Locate the cell with the specified text and output its (X, Y) center coordinate. 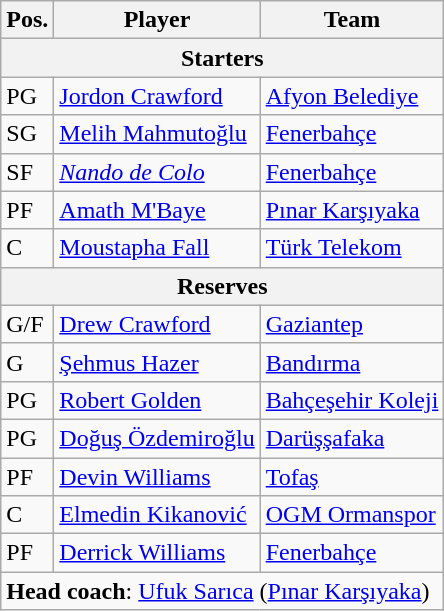
Pos. (28, 20)
Şehmus Hazer (157, 362)
Pınar Karşıyaka (352, 210)
OGM Ormanspor (352, 515)
Amath M'Baye (157, 210)
Head coach: Ufuk Sarıca (Pınar Karşıyaka) (222, 591)
Afyon Belediye (352, 96)
Doğuş Özdemiroğlu (157, 438)
SF (28, 172)
Melih Mahmutoğlu (157, 134)
Team (352, 20)
Devin Williams (157, 477)
Robert Golden (157, 400)
Bandırma (352, 362)
Türk Telekom (352, 248)
Player (157, 20)
Darüşşafaka (352, 438)
Bahçeşehir Koleji (352, 400)
Reserves (222, 286)
Derrick Williams (157, 553)
Jordon Crawford (157, 96)
G (28, 362)
Elmedin Kikanović (157, 515)
Tofaş (352, 477)
Drew Crawford (157, 324)
Starters (222, 58)
Nando de Colo (157, 172)
G/F (28, 324)
Gaziantep (352, 324)
Moustapha Fall (157, 248)
SG (28, 134)
